Search for the cell housing the specified text and yield its [X, Y] center coordinate. 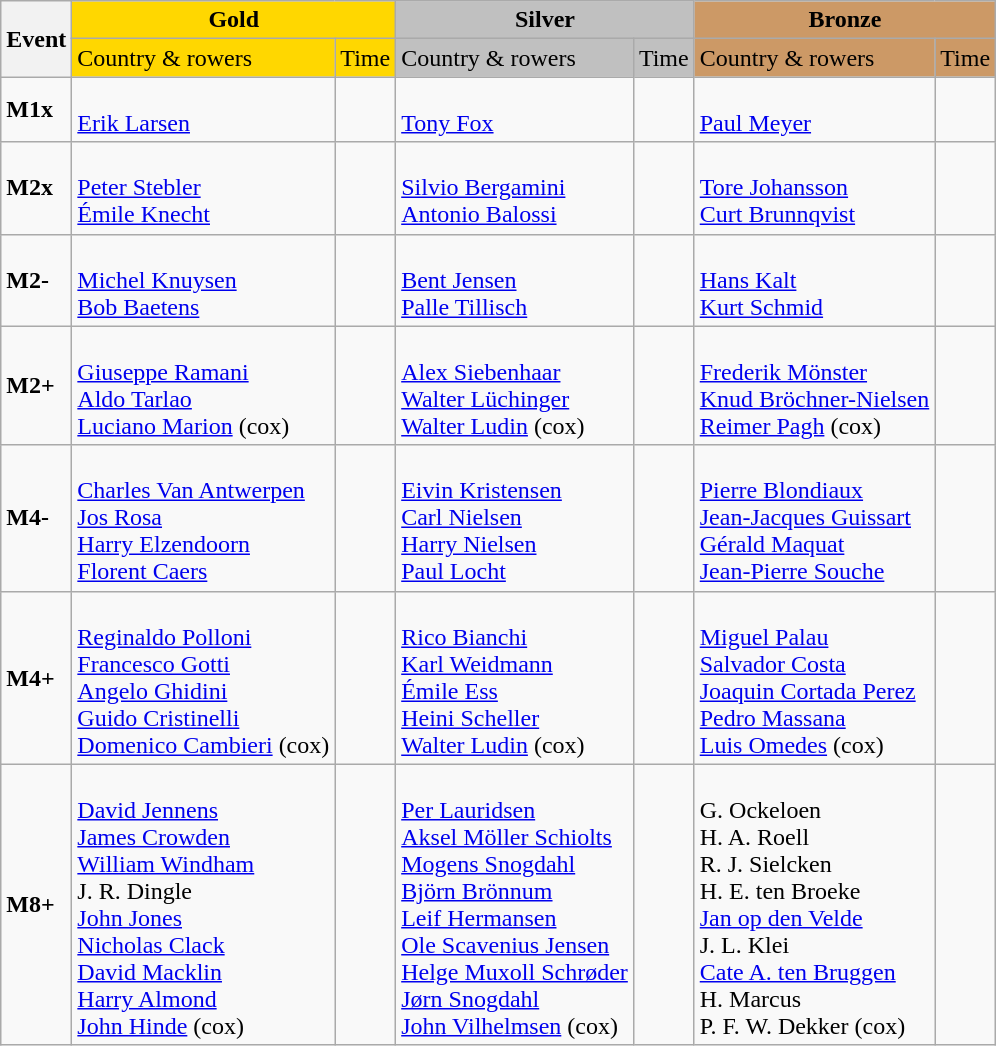
Silvio Bergamini Antonio Balossi [515, 188]
Michel Knuysen Bob Baetens [204, 280]
M2+ [36, 386]
Rico Bianchi Karl Weidmann Émile Ess Heini Scheller Walter Ludin (cox) [515, 678]
Pierre Blondiaux Jean-Jacques Guissart Gérald Maquat Jean-Pierre Souche [814, 518]
Erik Larsen [204, 110]
M2x [36, 188]
Tore Johansson Curt Brunnqvist [814, 188]
M4+ [36, 678]
Hans Kalt Kurt Schmid [814, 280]
Event [36, 39]
Silver [546, 20]
M1x [36, 110]
Bronze [844, 20]
M8+ [36, 904]
M2- [36, 280]
Paul Meyer [814, 110]
Charles Van Antwerpen Jos Rosa Harry Elzendoorn Florent Caers [204, 518]
M4- [36, 518]
Miguel Palau Salvador Costa Joaquin Cortada Perez Pedro Massana Luis Omedes (cox) [814, 678]
Reginaldo Polloni Francesco Gotti Angelo Ghidini Guido Cristinelli Domenico Cambieri (cox) [204, 678]
David Jennens James Crowden William Windham J. R. Dingle John Jones Nicholas Clack David Macklin Harry Almond John Hinde (cox) [204, 904]
Gold [234, 20]
Tony Fox [515, 110]
Frederik Mönster Knud Bröchner-Nielsen Reimer Pagh (cox) [814, 386]
G. Ockeloen H. A. Roell R. J. Sielcken H. E. ten Broeke Jan op den Velde J. L. Klei Cate A. ten Bruggen H. Marcus P. F. W. Dekker (cox) [814, 904]
Bent Jensen Palle Tillisch [515, 280]
Alex Siebenhaar Walter Lüchinger Walter Ludin (cox) [515, 386]
Peter Stebler Émile Knecht [204, 188]
Giuseppe Ramani Aldo Tarlao Luciano Marion (cox) [204, 386]
Eivin Kristensen Carl Nielsen Harry Nielsen Paul Locht [515, 518]
